Pinpoint the cell where the given text exists, returning its [x, y] midpoint coordinate. 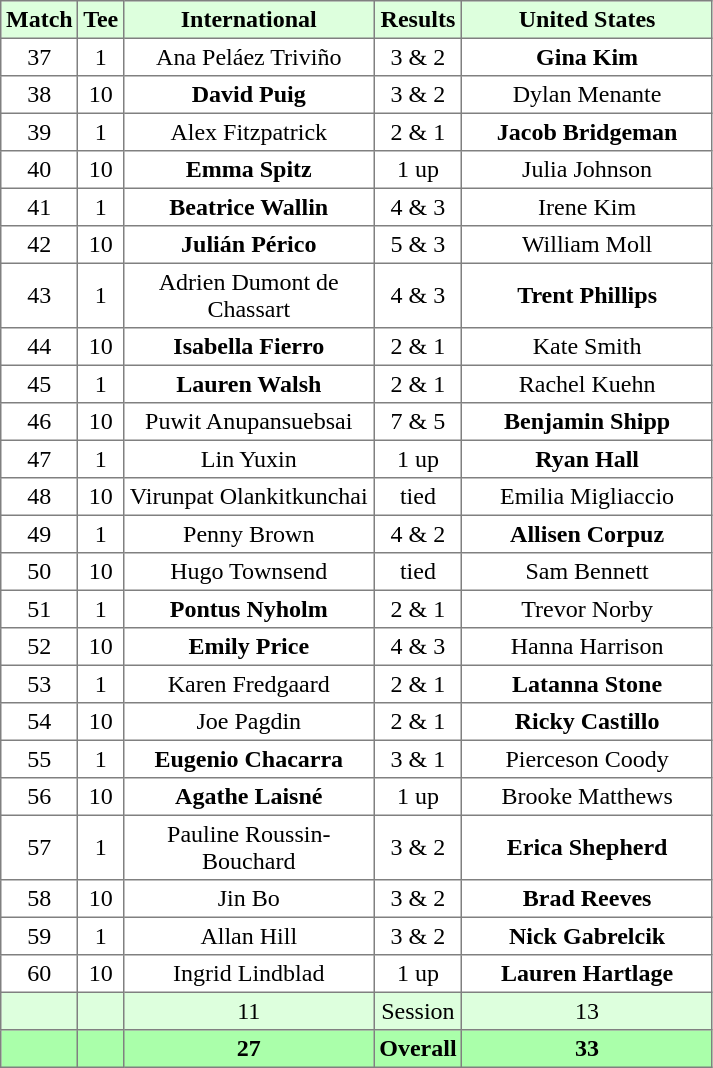
Lauren Hartlage [587, 974]
Ricky Castillo [587, 722]
Karen Fredgaard [249, 684]
7 & 5 [418, 422]
Emilia Migliaccio [587, 497]
11 [249, 1011]
48 [40, 497]
Emma Spitz [249, 170]
Puwit Anupansuebsai [249, 422]
58 [40, 899]
Adrien Dumont de Chassart [249, 295]
Results [418, 20]
60 [40, 974]
William Moll [587, 245]
Ryan Hall [587, 459]
Pontus Nyholm [249, 609]
Nick Gabrelcik [587, 936]
Benjamin Shipp [587, 422]
Eugenio Chacarra [249, 759]
44 [40, 347]
Agathe Laisné [249, 797]
27 [249, 1049]
Lin Yuxin [249, 459]
Rachel Kuehn [587, 384]
Allisen Corpuz [587, 534]
46 [40, 422]
Virunpat Olankitkunchai [249, 497]
Emily Price [249, 647]
Penny Brown [249, 534]
Brooke Matthews [587, 797]
39 [40, 132]
4 & 2 [418, 534]
37 [40, 57]
Trevor Norby [587, 609]
Trent Phillips [587, 295]
Allan Hill [249, 936]
47 [40, 459]
Overall [418, 1049]
International [249, 20]
45 [40, 384]
Match [40, 20]
Erica Shepherd [587, 847]
Sam Bennett [587, 572]
Gina Kim [587, 57]
54 [40, 722]
43 [40, 295]
Brad Reeves [587, 899]
Kate Smith [587, 347]
59 [40, 936]
3 & 1 [418, 759]
Julián Périco [249, 245]
Lauren Walsh [249, 384]
Alex Fitzpatrick [249, 132]
33 [587, 1049]
United States [587, 20]
Dylan Menante [587, 95]
Jin Bo [249, 899]
Julia Johnson [587, 170]
40 [40, 170]
Ana Peláez Triviño [249, 57]
49 [40, 534]
Latanna Stone [587, 684]
Hanna Harrison [587, 647]
David Puig [249, 95]
55 [40, 759]
51 [40, 609]
Joe Pagdin [249, 722]
56 [40, 797]
Isabella Fierro [249, 347]
Pierceson Coody [587, 759]
52 [40, 647]
13 [587, 1011]
41 [40, 207]
Session [418, 1011]
Hugo Townsend [249, 572]
Jacob Bridgeman [587, 132]
Irene Kim [587, 207]
42 [40, 245]
38 [40, 95]
5 & 3 [418, 245]
53 [40, 684]
Ingrid Lindblad [249, 974]
57 [40, 847]
Pauline Roussin-Bouchard [249, 847]
Tee [101, 20]
Beatrice Wallin [249, 207]
50 [40, 572]
